Scan for the cell matching the given text and deliver its [X, Y] coordinate at center. 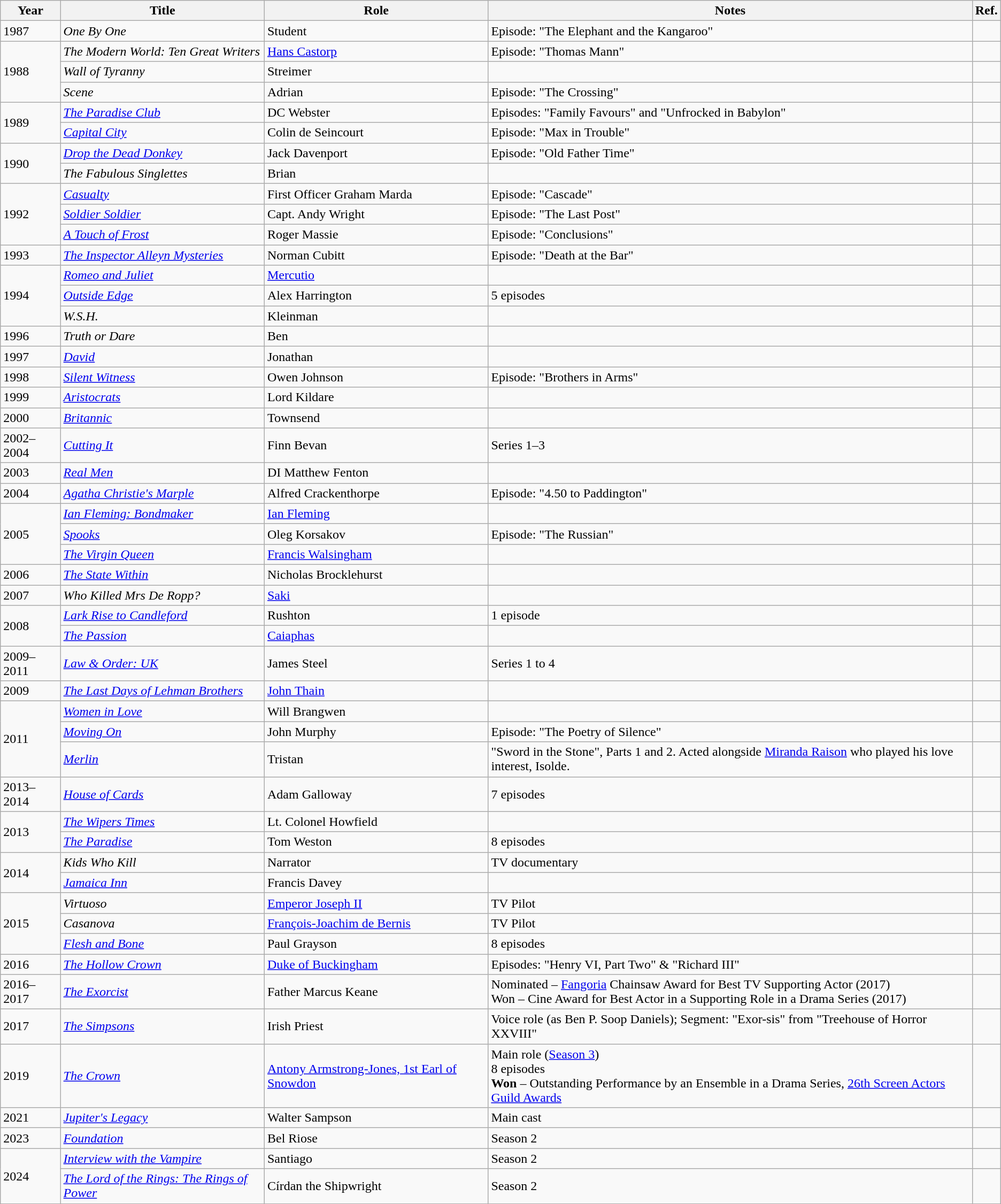
John Murphy [376, 732]
Emperor Joseph II [376, 903]
Aristocrats [163, 397]
Episode: "Brothers in Arms" [730, 377]
Scene [163, 92]
Truth or Dare [163, 336]
2004 [30, 493]
Jupiter's Legacy [163, 1118]
Círdan the Shipwright [376, 1186]
2013–2014 [30, 794]
1996 [30, 336]
The Simpsons [163, 1027]
Lt. Colonel Howfield [376, 822]
1989 [30, 122]
Series 1–3 [730, 445]
Who Killed Mrs De Ropp? [163, 595]
1 episode [730, 616]
The Last Days of Lehman Brothers [163, 691]
Romeo and Juliet [163, 275]
Francis Walsingham [376, 554]
Bel Riose [376, 1138]
Narrator [376, 862]
Casualty [163, 194]
Flesh and Bone [163, 944]
1990 [30, 163]
TV documentary [730, 862]
Ben [376, 336]
Santiago [376, 1159]
1987 [30, 31]
Episode: "The Elephant and the Kangaroo" [730, 31]
David [163, 357]
DC Webster [376, 112]
The Lord of the Rings: The Rings of Power [163, 1186]
Norman Cubitt [376, 255]
The Inspector Alleyn Mysteries [163, 255]
Main cast [730, 1118]
W.S.H. [163, 316]
Lord Kildare [376, 397]
2002–2004 [30, 445]
Paul Grayson [376, 944]
Agatha Christie's Marple [163, 493]
Foundation [163, 1138]
Tom Weston [376, 842]
Brian [376, 173]
2017 [30, 1027]
Law & Order: UK [163, 663]
2007 [30, 595]
Episode: "Conclusions" [730, 234]
Virtuoso [163, 903]
Episode: "Max in Trouble" [730, 133]
Spooks [163, 534]
Moving On [163, 732]
Nicholas Brocklehurst [376, 574]
Finn Bevan [376, 445]
A Touch of Frost [163, 234]
The Modern World: Ten Great Writers [163, 51]
Ian Fleming: Bondmaker [163, 513]
John Thain [376, 691]
1997 [30, 357]
François-Joachim de Bernis [376, 923]
The Crown [163, 1076]
Episode: "The Russian" [730, 534]
Soldier Soldier [163, 214]
The Paradise [163, 842]
Episodes: "Family Favours" and "Unfrocked in Babylon" [730, 112]
Episode: "Old Father Time" [730, 153]
2000 [30, 418]
2003 [30, 473]
2006 [30, 574]
Father Marcus Keane [376, 992]
2009 [30, 691]
Streimer [376, 72]
Will Brangwen [376, 711]
Silent Witness [163, 377]
Episode: "The Crossing" [730, 92]
Nominated – Fangoria Chainsaw Award for Best TV Supporting Actor (2017)Won – Cine Award for Best Actor in a Supporting Role in a Drama Series (2017) [730, 992]
2013 [30, 832]
Jamaica Inn [163, 883]
2021 [30, 1118]
Cutting It [163, 445]
Kleinman [376, 316]
Merlin [163, 760]
2009–2011 [30, 663]
The Wipers Times [163, 822]
Oleg Korsakov [376, 534]
2011 [30, 739]
1993 [30, 255]
Britannic [163, 418]
Ian Fleming [376, 513]
2016–2017 [30, 992]
2016 [30, 964]
7 episodes [730, 794]
Role [376, 11]
Caiaphas [376, 636]
Tristan [376, 760]
Episode: "4.50 to Paddington" [730, 493]
Hans Castorp [376, 51]
Alex Harrington [376, 296]
Series 1 to 4 [730, 663]
The Passion [163, 636]
2008 [30, 626]
2015 [30, 923]
Voice role (as Ben P. Soop Daniels); Segment: "Exor-sis" from "Treehouse of Horror XXVIII" [730, 1027]
Adrian [376, 92]
Women in Love [163, 711]
"Sword in the Stone", Parts 1 and 2. Acted alongside Miranda Raison who played his love interest, Isolde. [730, 760]
Francis Davey [376, 883]
Episodes: "Henry VI, Part Two" & "Richard III" [730, 964]
Colin de Seincourt [376, 133]
Alfred Crackenthorpe [376, 493]
Antony Armstrong-Jones, 1st Earl of Snowdon [376, 1076]
2019 [30, 1076]
Episode: "The Poetry of Silence" [730, 732]
Irish Priest [376, 1027]
Capital City [163, 133]
Episode: "Cascade" [730, 194]
Real Men [163, 473]
The Fabulous Singlettes [163, 173]
Owen Johnson [376, 377]
Title [163, 11]
The Hollow Crown [163, 964]
Townsend [376, 418]
Episode: "The Last Post" [730, 214]
1999 [30, 397]
Outside Edge [163, 296]
The Virgin Queen [163, 554]
Adam Galloway [376, 794]
The Exorcist [163, 992]
5 episodes [730, 296]
Student [376, 31]
Casanova [163, 923]
Interview with the Vampire [163, 1159]
The State Within [163, 574]
Saki [376, 595]
2014 [30, 872]
Episode: "Thomas Mann" [730, 51]
One By One [163, 31]
Wall of Tyranny [163, 72]
1988 [30, 72]
2024 [30, 1176]
Mercutio [376, 275]
DI Matthew Fenton [376, 473]
House of Cards [163, 794]
2023 [30, 1138]
Episode: "Death at the Bar" [730, 255]
Main role (Season 3)8 episodesWon – Outstanding Performance by an Ensemble in a Drama Series, 26th Screen Actors Guild Awards [730, 1076]
1992 [30, 214]
1998 [30, 377]
Capt. Andy Wright [376, 214]
Year [30, 11]
James Steel [376, 663]
Roger Massie [376, 234]
Duke of Buckingham [376, 964]
Notes [730, 11]
Walter Sampson [376, 1118]
Jonathan [376, 357]
Rushton [376, 616]
Kids Who Kill [163, 862]
Jack Davenport [376, 153]
First Officer Graham Marda [376, 194]
Ref. [986, 11]
The Paradise Club [163, 112]
1994 [30, 296]
2005 [30, 534]
Lark Rise to Candleford [163, 616]
Drop the Dead Donkey [163, 153]
